Scan for the cell matching the given text and deliver its [X, Y] coordinate at center. 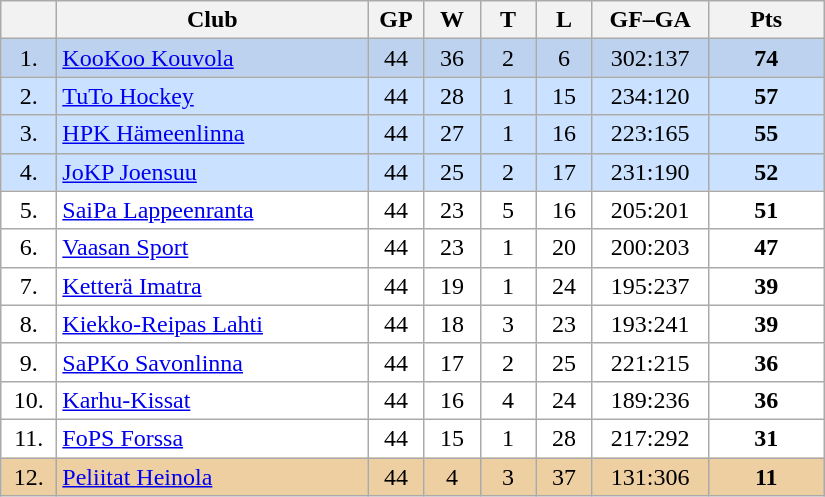
5. [29, 210]
HPK Hämeenlinna [212, 134]
Karhu-Kissat [212, 400]
FoPS Forssa [212, 438]
Club [212, 20]
12. [29, 477]
4. [29, 172]
TuTo Hockey [212, 96]
19 [452, 286]
205:201 [650, 210]
52 [766, 172]
189:236 [650, 400]
6 [564, 58]
221:215 [650, 362]
131:306 [650, 477]
27 [452, 134]
Peliitat Heinola [212, 477]
51 [766, 210]
JoKP Joensuu [212, 172]
231:190 [650, 172]
GP [396, 20]
55 [766, 134]
L [564, 20]
Ketterä Imatra [212, 286]
10. [29, 400]
195:237 [650, 286]
11 [766, 477]
Pts [766, 20]
74 [766, 58]
Vaasan Sport [212, 248]
5 [508, 210]
7. [29, 286]
20 [564, 248]
223:165 [650, 134]
11. [29, 438]
W [452, 20]
37 [564, 477]
SaiPa Lappeenranta [212, 210]
8. [29, 324]
18 [452, 324]
KooKoo Kouvola [212, 58]
GF–GA [650, 20]
217:292 [650, 438]
31 [766, 438]
47 [766, 248]
302:137 [650, 58]
193:241 [650, 324]
1. [29, 58]
234:120 [650, 96]
2. [29, 96]
Kiekko-Reipas Lahti [212, 324]
SaPKo Savonlinna [212, 362]
9. [29, 362]
6. [29, 248]
57 [766, 96]
3. [29, 134]
T [508, 20]
200:203 [650, 248]
